Find where the given text appears and provide that cell's center as (X, Y) coordinate. 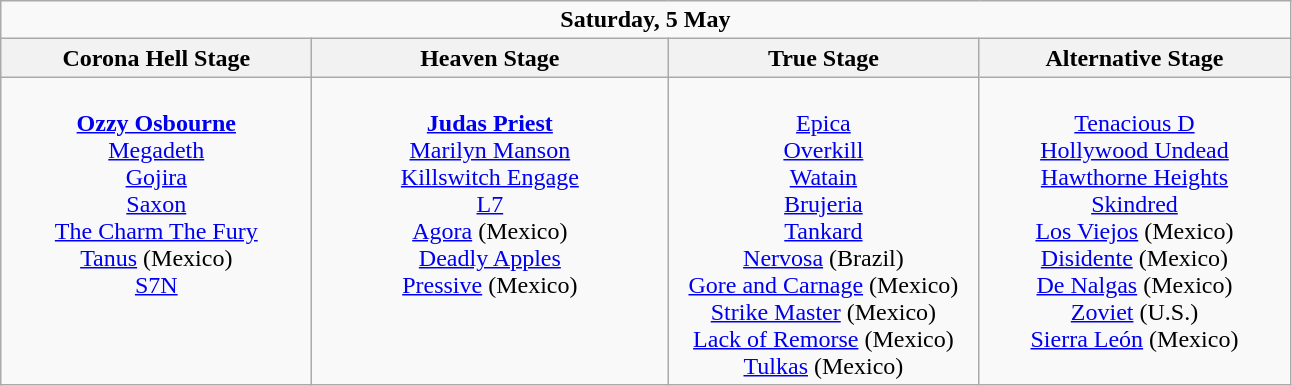
Judas Priest Marilyn Manson Killswitch Engage L7 Agora (Mexico) Deadly Apples Pressive (Mexico) (490, 231)
Epica Overkill Watain Brujeria Tankard Nervosa (Brazil) Gore and Carnage (Mexico) Strike Master (Mexico) Lack of Remorse (Mexico) Tulkas (Mexico) (824, 231)
Tenacious D Hollywood Undead Hawthorne Heights Skindred Los Viejos (Mexico) Disidente (Mexico) De Nalgas (Mexico) Zoviet (U.S.) Sierra León (Mexico) (1134, 231)
True Stage (824, 58)
Corona Hell Stage (156, 58)
Heaven Stage (490, 58)
Saturday, 5 May (646, 20)
Ozzy Osbourne Megadeth Gojira Saxon The Charm The Fury Tanus (Mexico) S7N (156, 231)
Alternative Stage (1134, 58)
